Find where the given text appears and provide that cell's center as (X, Y) coordinate. 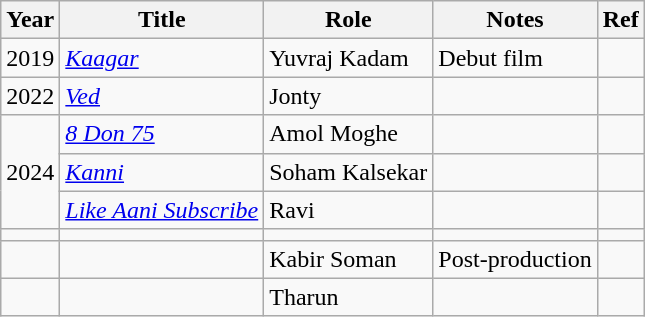
Ved (162, 96)
8 Don 75 (162, 134)
Kanni (162, 172)
Jonty (348, 96)
Notes (515, 20)
Role (348, 20)
Debut film (515, 58)
Kabir Soman (348, 259)
Like Aani Subscribe (162, 210)
Ref (620, 20)
2024 (30, 172)
Title (162, 20)
Tharun (348, 297)
Kaagar (162, 58)
2022 (30, 96)
Soham Kalsekar (348, 172)
Amol Moghe (348, 134)
Yuvraj Kadam (348, 58)
Post-production (515, 259)
2019 (30, 58)
Ravi (348, 210)
Year (30, 20)
